Identify which cell holds the provided text, then report its (X, Y) central coordinate. 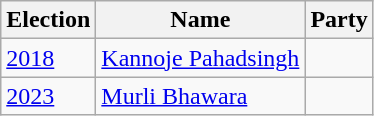
2018 (48, 58)
Name (200, 20)
Party (339, 20)
Election (48, 20)
Murli Bhawara (200, 96)
Kannoje Pahadsingh (200, 58)
2023 (48, 96)
